Return the [x, y] coordinate for the center point of the cell that contains the specified text.  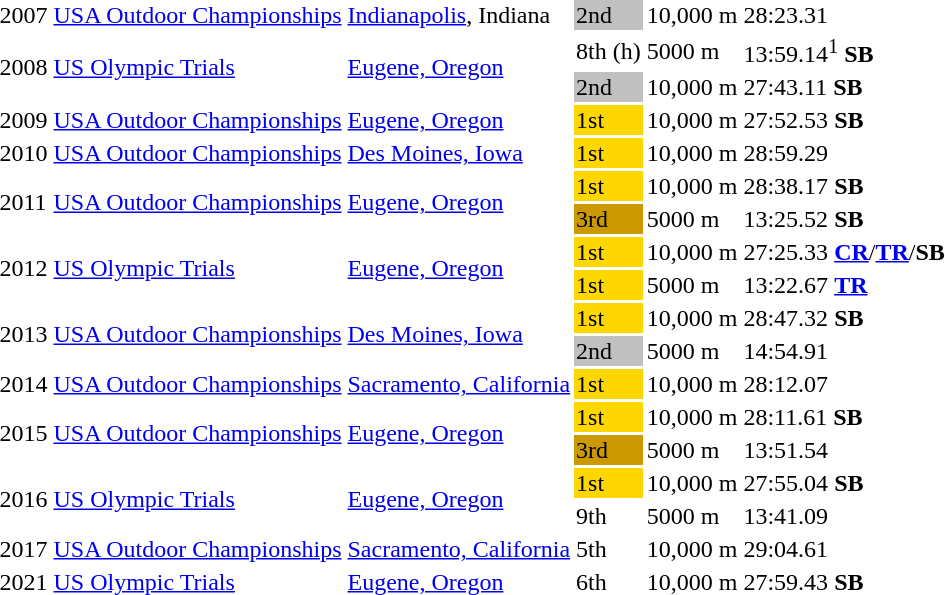
8th (h) [609, 51]
5th [609, 549]
9th [609, 516]
Indianapolis, Indiana [459, 15]
